Return the (X, Y) coordinate for the center point of the cell that contains the specified text.  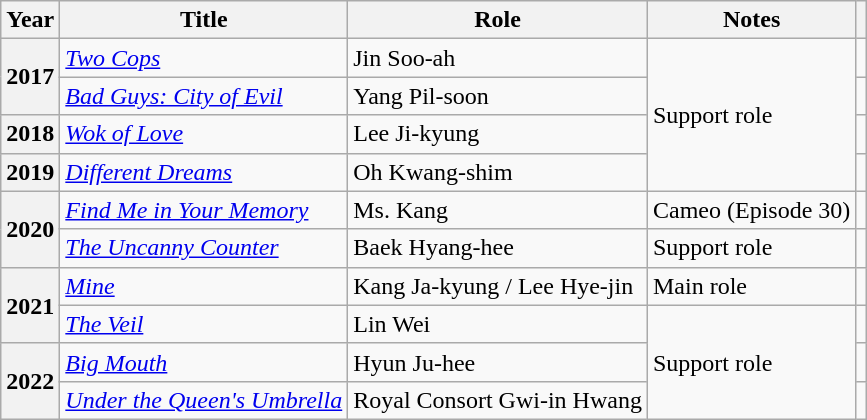
Royal Consort Gwi-in Hwang (498, 400)
Lee Ji-kyung (498, 134)
2019 (30, 172)
2018 (30, 134)
The Uncanny Counter (204, 248)
2017 (30, 77)
Oh Kwang-shim (498, 172)
Under the Queen's Umbrella (204, 400)
Wok of Love (204, 134)
Find Me in Your Memory (204, 210)
Lin Wei (498, 324)
Yang Pil-soon (498, 96)
Jin Soo-ah (498, 58)
Role (498, 20)
Year (30, 20)
Bad Guys: City of Evil (204, 96)
Main role (751, 286)
Baek Hyang-hee (498, 248)
Ms. Kang (498, 210)
Hyun Ju-hee (498, 362)
2021 (30, 305)
Kang Ja-kyung / Lee Hye-jin (498, 286)
Different Dreams (204, 172)
Mine (204, 286)
2022 (30, 381)
The Veil (204, 324)
2020 (30, 229)
Big Mouth (204, 362)
Two Cops (204, 58)
Title (204, 20)
Notes (751, 20)
Cameo (Episode 30) (751, 210)
